Locate the cell with the specified text and output its (x, y) center coordinate. 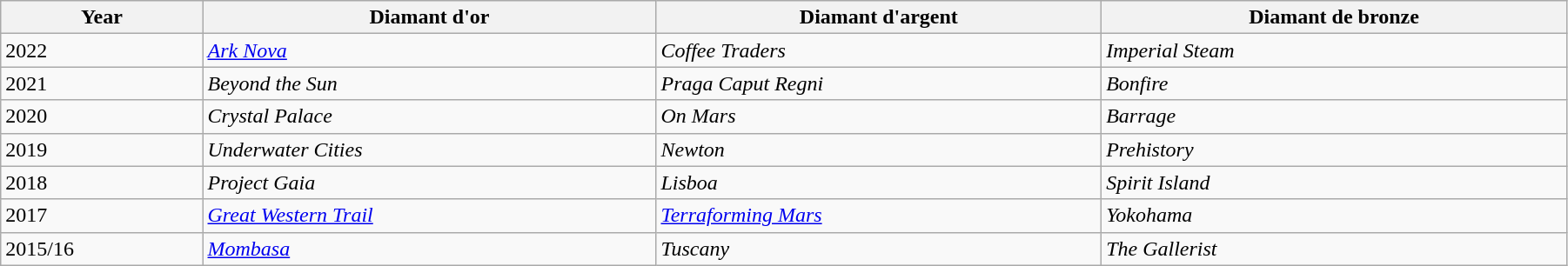
2017 (102, 216)
2019 (102, 150)
Year (102, 17)
Lisboa (879, 183)
Diamant de bronze (1335, 17)
The Gallerist (1335, 249)
2018 (102, 183)
On Mars (879, 116)
Newton (879, 150)
Diamant d'or (430, 17)
Barrage (1335, 116)
Crystal Palace (430, 116)
Prehistory (1335, 150)
Ark Nova (430, 50)
Project Gaia (430, 183)
Spirit Island (1335, 183)
2020 (102, 116)
Praga Caput Regni (879, 83)
Beyond the Sun (430, 83)
Imperial Steam (1335, 50)
Terraforming Mars (879, 216)
Underwater Cities (430, 150)
Great Western Trail (430, 216)
Coffee Traders (879, 50)
Yokohama (1335, 216)
2015/16 (102, 249)
Mombasa (430, 249)
Diamant d'argent (879, 17)
2021 (102, 83)
2022 (102, 50)
Bonfire (1335, 83)
Tuscany (879, 249)
